For the text-containing cell, return its midpoint in [X, Y] coordinate format. 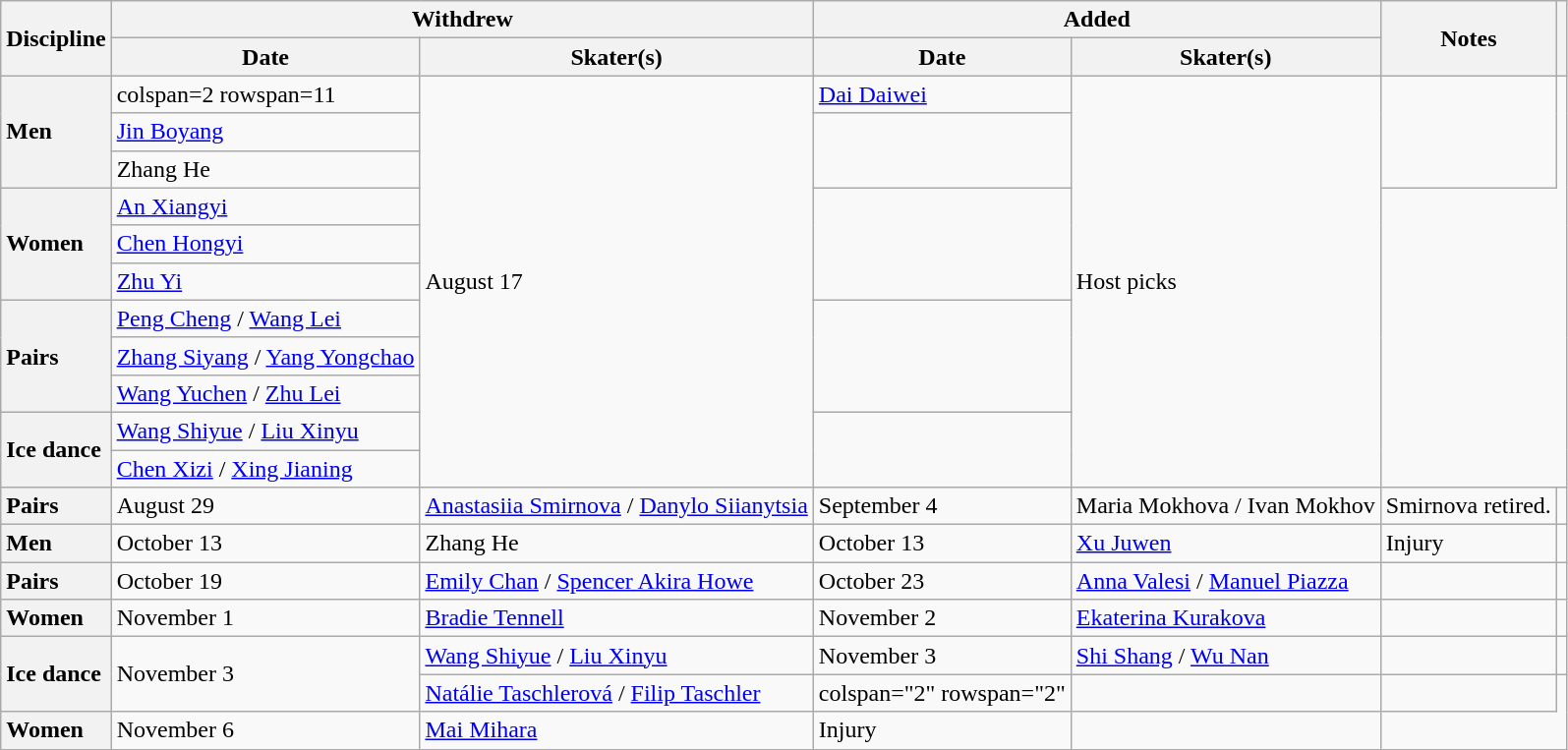
Chen Hongyi [265, 244]
Withdrew [462, 20]
Bradie Tennell [616, 618]
Zhu Yi [265, 281]
Notes [1469, 38]
Smirnova retired. [1469, 506]
Host picks [1225, 281]
November 1 [265, 618]
Maria Mokhova / Ivan Mokhov [1225, 506]
colspan=2 rowspan=11 [265, 94]
An Xiangyi [265, 206]
August 17 [616, 281]
Added [1097, 20]
Anastasiia Smirnova / Danylo Siianytsia [616, 506]
Natálie Taschlerová / Filip Taschler [616, 693]
Wang Yuchen / Zhu Lei [265, 393]
October 19 [265, 581]
Mai Mihara [616, 730]
November 2 [942, 618]
Jin Boyang [265, 132]
Dai Daiwei [942, 94]
Anna Valesi / Manuel Piazza [1225, 581]
October 23 [942, 581]
November 6 [265, 730]
Peng Cheng / Wang Lei [265, 318]
Discipline [56, 38]
Xu Juwen [1225, 544]
colspan="2" rowspan="2" [942, 693]
Shi Shang / Wu Nan [1225, 656]
September 4 [942, 506]
August 29 [265, 506]
Emily Chan / Spencer Akira Howe [616, 581]
Zhang Siyang / Yang Yongchao [265, 356]
Chen Xizi / Xing Jianing [265, 469]
Ekaterina Kurakova [1225, 618]
